Return (X, Y) of the center of cell containing provided text 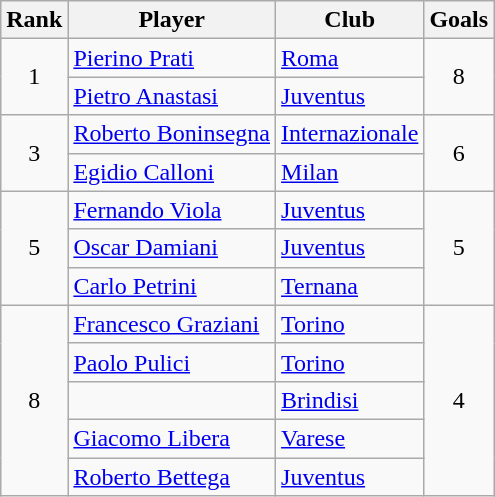
Pietro Anastasi (172, 96)
Egidio Calloni (172, 172)
Carlo Petrini (172, 286)
Varese (350, 438)
3 (34, 153)
Internazionale (350, 134)
Francesco Graziani (172, 324)
Oscar Damiani (172, 248)
1 (34, 77)
Fernando Viola (172, 210)
Roma (350, 58)
Roberto Boninsegna (172, 134)
Pierino Prati (172, 58)
Roberto Bettega (172, 477)
Club (350, 20)
Goals (459, 20)
Milan (350, 172)
Giacomo Libera (172, 438)
Paolo Pulici (172, 362)
Player (172, 20)
Brindisi (350, 400)
Ternana (350, 286)
6 (459, 153)
4 (459, 400)
Rank (34, 20)
